Return [x, y] of the center of cell containing provided text 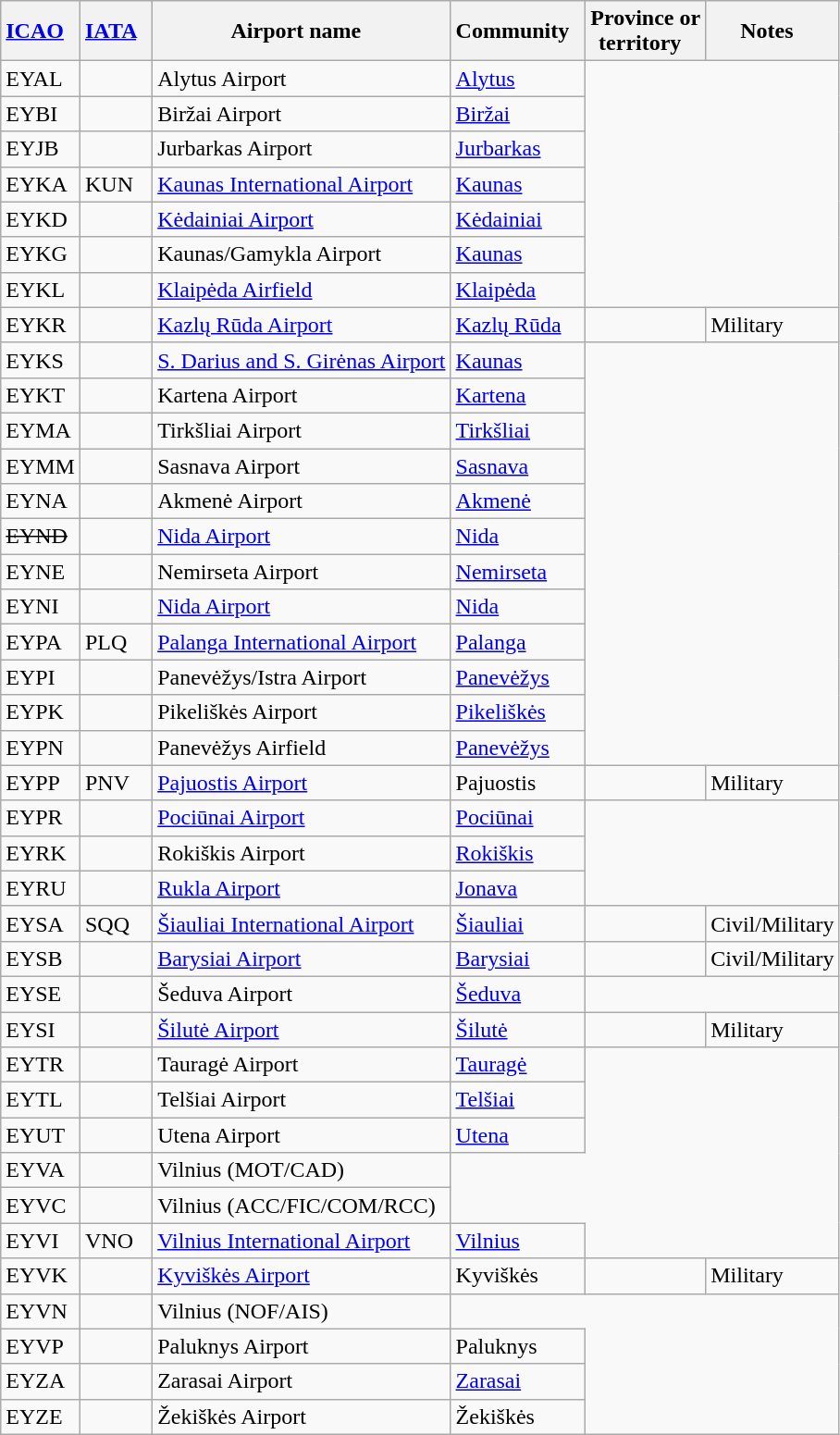
Šeduva [518, 994]
EYSB [41, 959]
Vilnius [518, 1241]
Kartena [518, 395]
EYKT [41, 395]
Šiauliai International Airport [302, 923]
Panevėžys Airfield [302, 748]
Rokiškis [518, 853]
Pajuostis Airport [302, 783]
Vilnius (MOT/CAD) [302, 1170]
Klaipėda Airfield [302, 290]
Tirkšliai Airport [302, 430]
Utena [518, 1135]
EYVP [41, 1346]
Tauragė [518, 1065]
Kėdainiai Airport [302, 219]
Rokiškis Airport [302, 853]
Akmenė [518, 501]
Panevėžys/Istra Airport [302, 677]
EYPN [41, 748]
Paluknys [518, 1346]
Kazlų Rūda [518, 325]
EYKA [41, 184]
Vilnius International Airport [302, 1241]
Žekiškės [518, 1416]
Kėdainiai [518, 219]
EYKG [41, 254]
KUN [116, 184]
Community [518, 31]
Telšiai Airport [302, 1100]
Nemirseta Airport [302, 572]
EYPP [41, 783]
Pociūnai Airport [302, 818]
Rukla Airport [302, 888]
EYKR [41, 325]
Zarasai Airport [302, 1381]
EYVK [41, 1276]
EYVN [41, 1311]
Sasnava [518, 465]
Klaipėda [518, 290]
EYRK [41, 853]
EYVC [41, 1206]
EYNI [41, 607]
EYZE [41, 1416]
Kazlų Rūda Airport [302, 325]
Pikeliškės [518, 712]
Paluknys Airport [302, 1346]
S. Darius and S. Girėnas Airport [302, 360]
IATA [116, 31]
EYBI [41, 114]
Kaunas/Gamykla Airport [302, 254]
Biržai [518, 114]
VNO [116, 1241]
Alytus [518, 79]
EYSA [41, 923]
Kyviškės [518, 1276]
EYTR [41, 1065]
EYPI [41, 677]
EYKL [41, 290]
EYVA [41, 1170]
EYNA [41, 501]
Utena Airport [302, 1135]
EYPA [41, 642]
Zarasai [518, 1381]
Tirkšliai [518, 430]
EYMM [41, 465]
EYAL [41, 79]
SQQ [116, 923]
Šiauliai [518, 923]
Jurbarkas Airport [302, 149]
Šeduva Airport [302, 994]
EYMA [41, 430]
Šilutė Airport [302, 1030]
EYUT [41, 1135]
EYJB [41, 149]
Vilnius (ACC/FIC/COM/RCC) [302, 1206]
EYKD [41, 219]
Pajuostis [518, 783]
Vilnius (NOF/AIS) [302, 1311]
EYTL [41, 1100]
Pociūnai [518, 818]
EYNE [41, 572]
PLQ [116, 642]
Alytus Airport [302, 79]
EYPR [41, 818]
Province orterritory [646, 31]
EYZA [41, 1381]
EYVI [41, 1241]
EYKS [41, 360]
Barysiai Airport [302, 959]
EYRU [41, 888]
Barysiai [518, 959]
EYSI [41, 1030]
Telšiai [518, 1100]
Nemirseta [518, 572]
Biržai Airport [302, 114]
Notes [772, 31]
Palanga International Airport [302, 642]
Akmenė Airport [302, 501]
EYPK [41, 712]
PNV [116, 783]
Jonava [518, 888]
EYSE [41, 994]
ICAO [41, 31]
EYND [41, 537]
Airport name [302, 31]
Sasnava Airport [302, 465]
Kaunas International Airport [302, 184]
Jurbarkas [518, 149]
Šilutė [518, 1030]
Tauragė Airport [302, 1065]
Palanga [518, 642]
Žekiškės Airport [302, 1416]
Kartena Airport [302, 395]
Kyviškės Airport [302, 1276]
Pikeliškės Airport [302, 712]
